Provide the [x, y] coordinate of the cell's center where the given text is located.  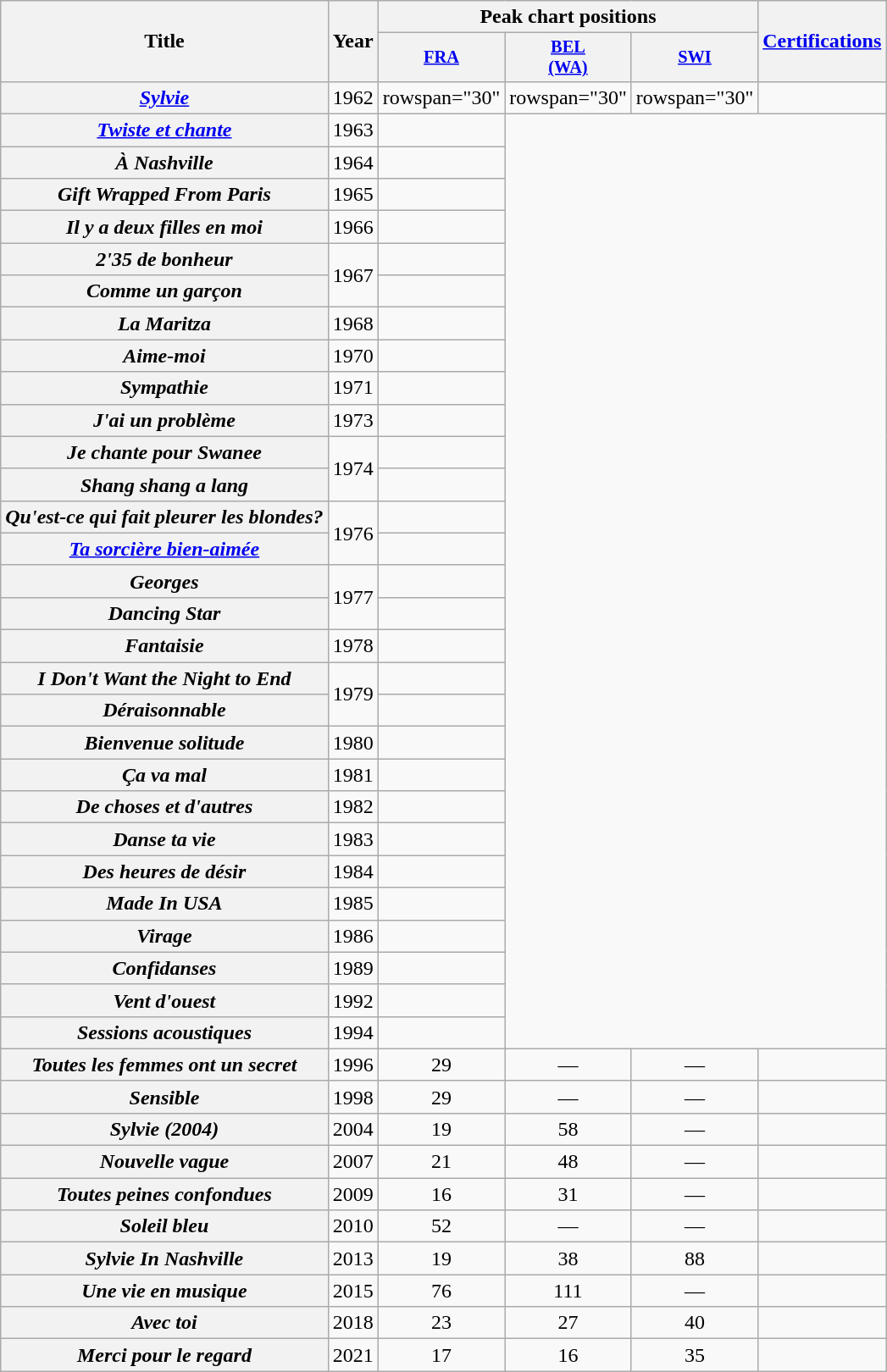
I Don't Want the Night to End [164, 678]
Merci pour le regard [164, 1355]
Soleil bleu [164, 1226]
2'35 de bonheur [164, 259]
1967 [352, 275]
35 [695, 1355]
Nouvelle vague [164, 1162]
2010 [352, 1226]
Il y a deux filles en moi [164, 227]
31 [568, 1194]
2013 [352, 1259]
1985 [352, 904]
1974 [352, 468]
Aime-moi [164, 356]
Une vie en musique [164, 1291]
1966 [352, 227]
1968 [352, 324]
Shang shang a lang [164, 484]
1986 [352, 936]
Ta sorcière bien-aimée [164, 549]
Twiste et chante [164, 130]
Sympathie [164, 388]
2009 [352, 1194]
Avec toi [164, 1323]
1984 [352, 871]
38 [568, 1259]
1965 [352, 195]
1992 [352, 1000]
Confidanses [164, 968]
2018 [352, 1323]
Certifications [822, 41]
Toutes les femmes ont un secret [164, 1065]
88 [695, 1259]
1996 [352, 1065]
1977 [352, 597]
1964 [352, 163]
48 [568, 1162]
Year [352, 41]
Georges [164, 581]
Qu'est-ce qui fait pleurer les blondes? [164, 517]
76 [441, 1291]
40 [695, 1323]
1998 [352, 1097]
Vent d'ouest [164, 1000]
52 [441, 1226]
Sensible [164, 1097]
Toutes peines confondues [164, 1194]
Bienvenue solitude [164, 743]
Title [164, 41]
BEL(WA) [568, 58]
1989 [352, 968]
1981 [352, 775]
21 [441, 1162]
2015 [352, 1291]
Sessions acoustiques [164, 1032]
Des heures de désir [164, 871]
La Maritza [164, 324]
1979 [352, 694]
Comme un garçon [164, 291]
2004 [352, 1129]
À Nashville [164, 163]
1978 [352, 646]
Déraisonnable [164, 711]
1976 [352, 533]
Peak chart positions [568, 17]
58 [568, 1129]
Sylvie In Nashville [164, 1259]
17 [441, 1355]
Made In USA [164, 904]
Fantaisie [164, 646]
1971 [352, 388]
1963 [352, 130]
1980 [352, 743]
Je chante pour Swanee [164, 452]
Ça va mal [164, 775]
1970 [352, 356]
J'ai un problème [164, 420]
111 [568, 1291]
Gift Wrapped From Paris [164, 195]
SWI [695, 58]
1982 [352, 807]
De choses et d'autres [164, 807]
1973 [352, 420]
1994 [352, 1032]
23 [441, 1323]
Danse ta vie [164, 839]
Virage [164, 936]
1962 [352, 97]
Dancing Star [164, 613]
27 [568, 1323]
Sylvie [164, 97]
2007 [352, 1162]
2021 [352, 1355]
Sylvie (2004) [164, 1129]
1983 [352, 839]
FRA [441, 58]
